Determine the [X, Y] coordinate at the center of the cell enclosing the given text.  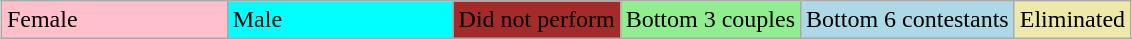
Male [340, 20]
Eliminated [1072, 20]
Female [114, 20]
Bottom 6 contestants [908, 20]
Bottom 3 couples [710, 20]
Did not perform [536, 20]
